Return the (x, y) coordinate for the center point of the cell that contains the specified text.  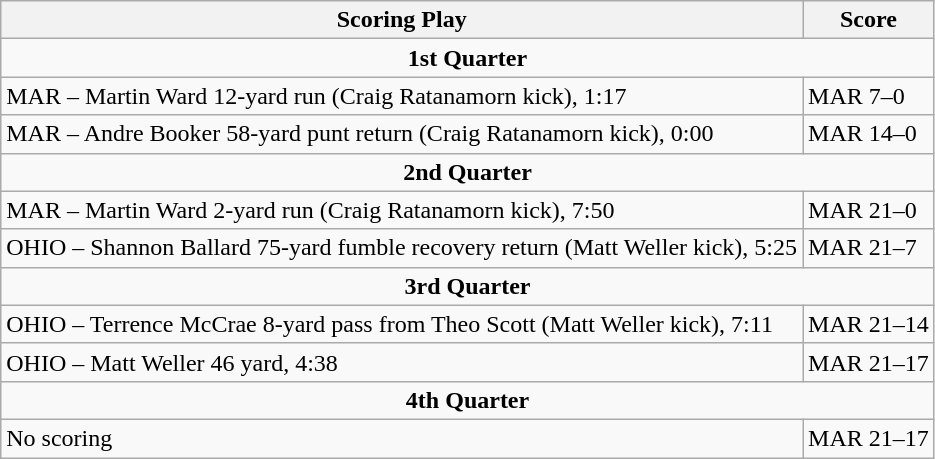
3rd Quarter (468, 286)
Scoring Play (402, 20)
MAR 7–0 (869, 96)
MAR – Martin Ward 2-yard run (Craig Ratanamorn kick), 7:50 (402, 210)
MAR – Andre Booker 58-yard punt return (Craig Ratanamorn kick), 0:00 (402, 134)
OHIO – Matt Weller 46 yard, 4:38 (402, 362)
MAR 14–0 (869, 134)
2nd Quarter (468, 172)
MAR 21–7 (869, 248)
MAR 21–14 (869, 324)
No scoring (402, 438)
4th Quarter (468, 400)
MAR – Martin Ward 12-yard run (Craig Ratanamorn kick), 1:17 (402, 96)
MAR 21–0 (869, 210)
OHIO – Shannon Ballard 75-yard fumble recovery return (Matt Weller kick), 5:25 (402, 248)
Score (869, 20)
1st Quarter (468, 58)
OHIO – Terrence McCrae 8-yard pass from Theo Scott (Matt Weller kick), 7:11 (402, 324)
